Output the [X, Y] coordinate of the center of the cell containing the given text.  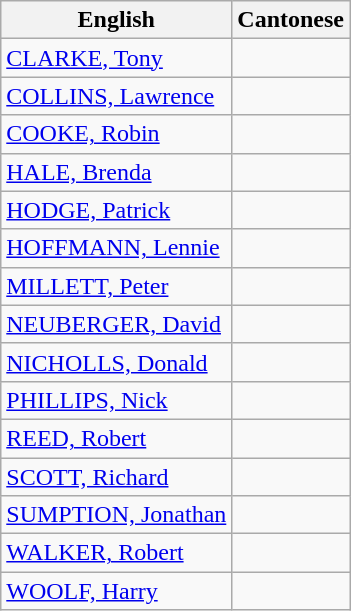
HODGE, Patrick [116, 210]
CLARKE, Tony [116, 58]
English [116, 20]
NICHOLLS, Donald [116, 362]
WOOLF, Harry [116, 591]
PHILLIPS, Nick [116, 400]
COLLINS, Lawrence [116, 96]
NEUBERGER, David [116, 324]
COOKE, Robin [116, 134]
REED, Robert [116, 438]
MILLETT, Peter [116, 286]
SUMPTION, Jonathan [116, 515]
SCOTT, Richard [116, 477]
Cantonese [291, 20]
HALE, Brenda [116, 172]
HOFFMANN, Lennie [116, 248]
WALKER, Robert [116, 553]
